Extract the (x, y) coordinate from the center of the cell holding the provided text.  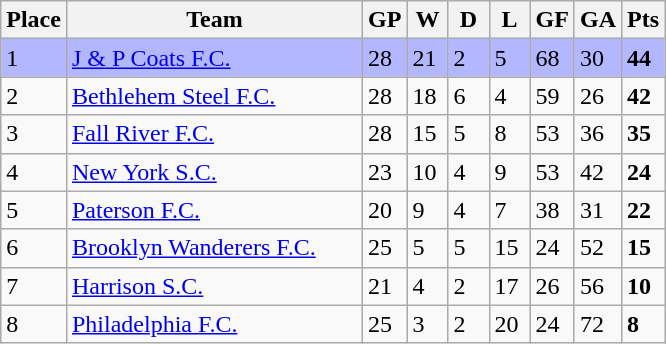
GA (598, 20)
52 (598, 248)
1 (34, 58)
30 (598, 58)
D (468, 20)
J & P Coats F.C. (214, 58)
New York S.C. (214, 172)
72 (598, 324)
68 (552, 58)
44 (644, 58)
Place (34, 20)
Bethlehem Steel F.C. (214, 96)
W (428, 20)
Fall River F.C. (214, 134)
Paterson F.C. (214, 210)
22 (644, 210)
23 (385, 172)
38 (552, 210)
18 (428, 96)
L (510, 20)
36 (598, 134)
31 (598, 210)
Team (214, 20)
GF (552, 20)
17 (510, 286)
56 (598, 286)
35 (644, 134)
GP (385, 20)
Philadelphia F.C. (214, 324)
Brooklyn Wanderers F.C. (214, 248)
Pts (644, 20)
59 (552, 96)
Harrison S.C. (214, 286)
